Return the [x, y] coordinate for the center point of the cell that contains the specified text.  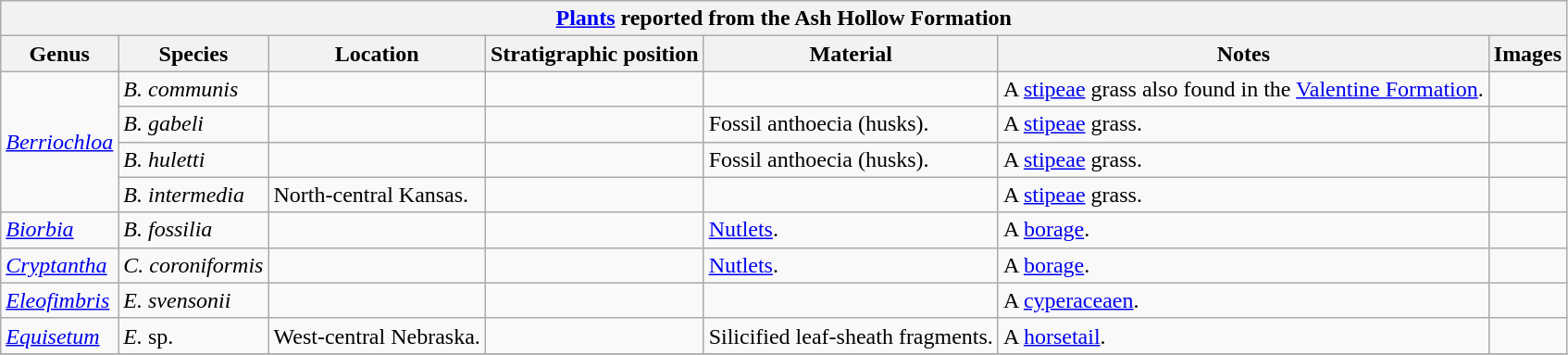
Silicified leaf-sheath fragments. [851, 336]
Berriochloa [59, 142]
Plants reported from the Ash Hollow Formation [784, 19]
Eleofimbris [59, 300]
B. huletti [193, 159]
E. svensonii [193, 300]
B. communis [193, 89]
E. sp. [193, 336]
Material [851, 54]
A cyperaceaen. [1243, 300]
B. fossilia [193, 230]
Location [377, 54]
A stipeae grass also found in the Valentine Formation. [1243, 89]
Genus [59, 54]
Cryptantha [59, 265]
B. gabeli [193, 124]
West-central Nebraska. [377, 336]
Biorbia [59, 230]
C. coroniformis [193, 265]
Stratigraphic position [594, 54]
North-central Kansas. [377, 195]
Images [1527, 54]
Equisetum [59, 336]
Species [193, 54]
A horsetail. [1243, 336]
B. intermedia [193, 195]
Notes [1243, 54]
